Find where the given text appears and provide that cell's center as [x, y] coordinate. 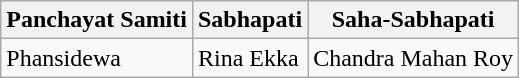
Saha-Sabhapati [414, 20]
Rina Ekka [250, 58]
Sabhapati [250, 20]
Panchayat Samiti [97, 20]
Chandra Mahan Roy [414, 58]
Phansidewa [97, 58]
